Scan for the cell matching the given text and deliver its (x, y) coordinate at center. 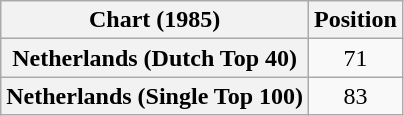
Netherlands (Single Top 100) (155, 96)
83 (356, 96)
71 (356, 58)
Position (356, 20)
Chart (1985) (155, 20)
Netherlands (Dutch Top 40) (155, 58)
